Scan for the cell matching the given text and deliver its (x, y) coordinate at center. 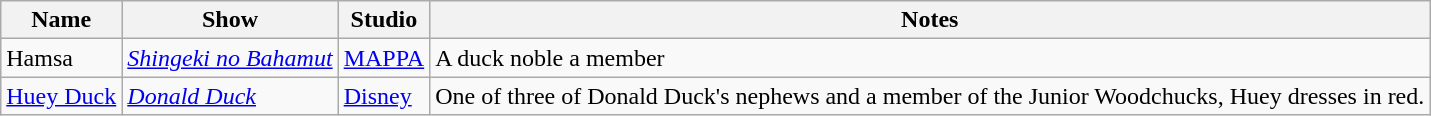
Show (230, 20)
One of three of Donald Duck's nephews and a member of the Junior Woodchucks, Huey dresses in red. (930, 96)
Notes (930, 20)
MAPPA (384, 58)
Shingeki no Bahamut (230, 58)
Studio (384, 20)
Donald Duck (230, 96)
Huey Duck (62, 96)
Disney (384, 96)
Hamsa (62, 58)
A duck noble a member (930, 58)
Name (62, 20)
